Pinpoint the cell where the given text exists, returning its [x, y] midpoint coordinate. 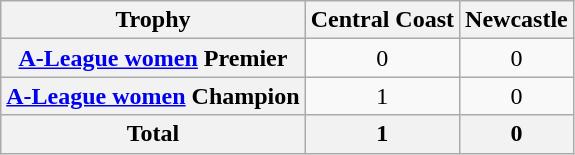
A-League women Champion [153, 96]
Trophy [153, 20]
A-League women Premier [153, 58]
Total [153, 134]
Central Coast [382, 20]
Newcastle [517, 20]
